Scan for the cell matching the given text and deliver its [x, y] coordinate at center. 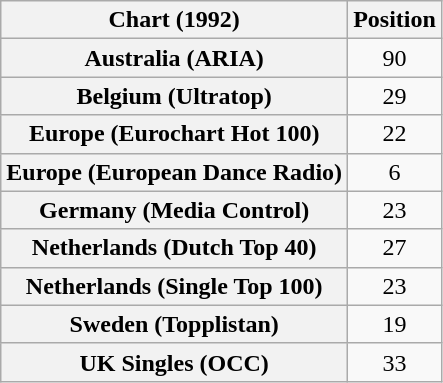
29 [395, 96]
27 [395, 248]
UK Singles (OCC) [174, 362]
Germany (Media Control) [174, 210]
33 [395, 362]
Netherlands (Dutch Top 40) [174, 248]
Sweden (Topplistan) [174, 324]
Position [395, 20]
Netherlands (Single Top 100) [174, 286]
6 [395, 172]
90 [395, 58]
Europe (European Dance Radio) [174, 172]
Chart (1992) [174, 20]
Australia (ARIA) [174, 58]
22 [395, 134]
Belgium (Ultratop) [174, 96]
Europe (Eurochart Hot 100) [174, 134]
19 [395, 324]
